Locate the cell with the specified text and output its (X, Y) center coordinate. 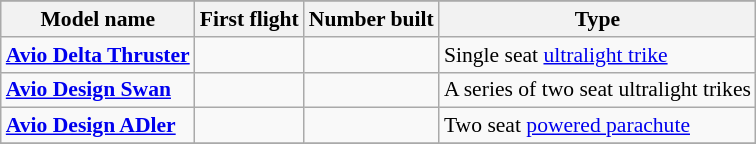
Avio Design Swan (98, 90)
A series of two seat ultralight trikes (598, 90)
Avio Delta Thruster (98, 55)
Number built (372, 19)
Type (598, 19)
Model name (98, 19)
Two seat powered parachute (598, 126)
First flight (250, 19)
Single seat ultralight trike (598, 55)
Avio Design ADler (98, 126)
